Output the (X, Y) coordinate of the center of the cell containing the given text.  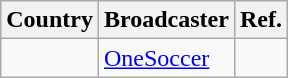
Country (50, 20)
Ref. (260, 20)
Broadcaster (166, 20)
OneSoccer (166, 58)
